For the text-containing cell, return its midpoint in [X, Y] coordinate format. 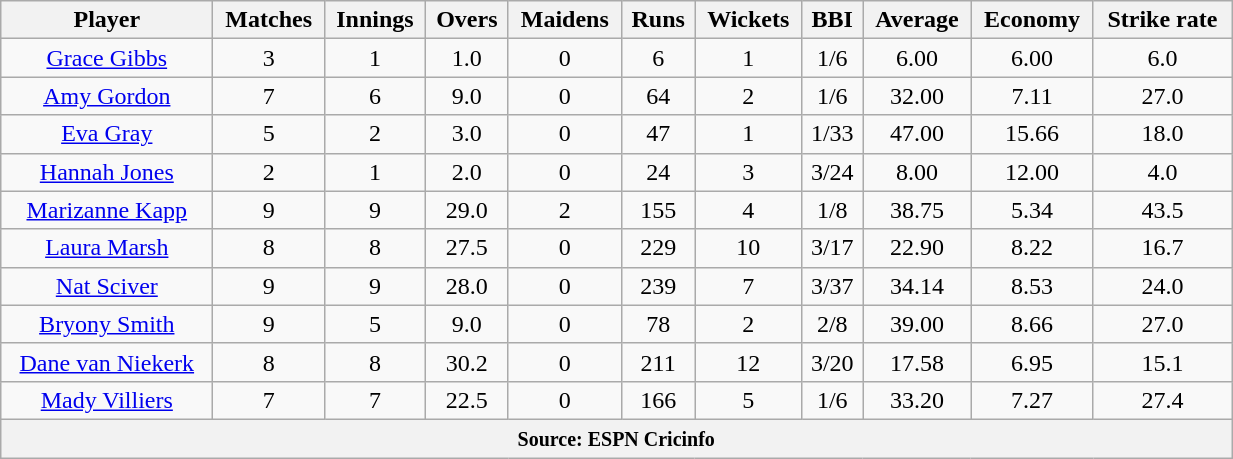
7.11 [1032, 96]
30.2 [468, 362]
Player [107, 20]
2/8 [832, 324]
Laura Marsh [107, 248]
1.0 [468, 58]
43.5 [1162, 210]
15.1 [1162, 362]
17.58 [917, 362]
8.22 [1032, 248]
Bryony Smith [107, 324]
16.7 [1162, 248]
Wickets [748, 20]
Maidens [564, 20]
Average [917, 20]
28.0 [468, 286]
BBI [832, 20]
Grace Gibbs [107, 58]
166 [658, 400]
8.00 [917, 172]
32.00 [917, 96]
Runs [658, 20]
2.0 [468, 172]
1/33 [832, 134]
Innings [374, 20]
34.14 [917, 286]
Economy [1032, 20]
18.0 [1162, 134]
Strike rate [1162, 20]
155 [658, 210]
3/37 [832, 286]
229 [658, 248]
3/17 [832, 248]
24.0 [1162, 286]
Dane van Niekerk [107, 362]
5.34 [1032, 210]
6.0 [1162, 58]
239 [658, 286]
4.0 [1162, 172]
47 [658, 134]
22.90 [917, 248]
4 [748, 210]
3/24 [832, 172]
39.00 [917, 324]
1/8 [832, 210]
12.00 [1032, 172]
10 [748, 248]
Mady Villiers [107, 400]
Amy Gordon [107, 96]
12 [748, 362]
Overs [468, 20]
Source: ESPN Cricinfo [616, 438]
27.5 [468, 248]
7.27 [1032, 400]
38.75 [917, 210]
Eva Gray [107, 134]
27.4 [1162, 400]
Marizanne Kapp [107, 210]
8.66 [1032, 324]
64 [658, 96]
Matches [269, 20]
3.0 [468, 134]
Nat Sciver [107, 286]
8.53 [1032, 286]
211 [658, 362]
6.95 [1032, 362]
47.00 [917, 134]
29.0 [468, 210]
Hannah Jones [107, 172]
24 [658, 172]
3/20 [832, 362]
22.5 [468, 400]
33.20 [917, 400]
15.66 [1032, 134]
78 [658, 324]
